Output the (X, Y) coordinate of the center of the cell containing the given text.  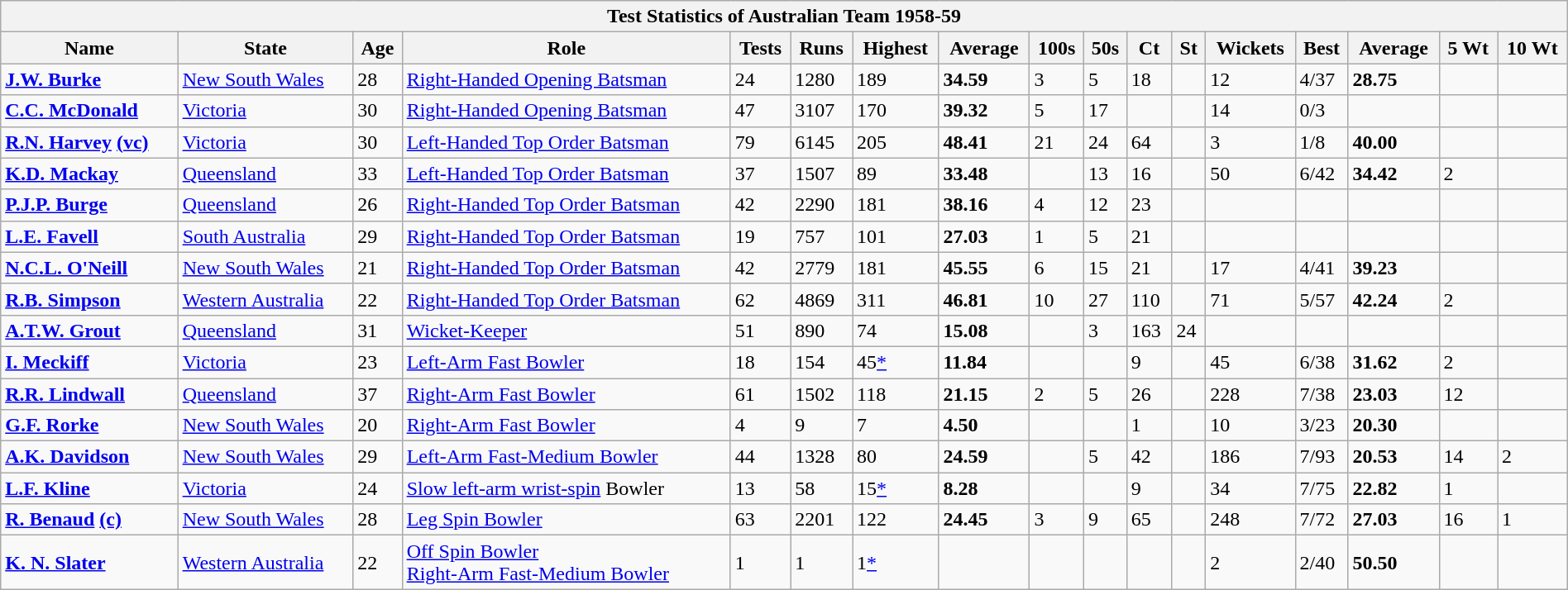
47 (760, 111)
Wickets (1250, 48)
248 (1250, 520)
Tests (760, 48)
64 (1150, 142)
L.F. Kline (89, 488)
1* (896, 562)
Test Statistics of Australian Team 1958-59 (784, 17)
163 (1150, 331)
38.16 (984, 205)
Leg Spin Bowler (566, 520)
89 (896, 174)
7/75 (1322, 488)
4/37 (1322, 79)
15 (1105, 268)
L.E. Favell (89, 236)
A.T.W. Grout (89, 331)
50s (1105, 48)
311 (896, 299)
Wicket-Keeper (566, 331)
63 (760, 520)
890 (822, 331)
7 (896, 426)
44 (760, 457)
170 (896, 111)
2/40 (1322, 562)
4869 (822, 299)
61 (760, 394)
Ct (1150, 48)
50.50 (1394, 562)
4.50 (984, 426)
205 (896, 142)
2779 (822, 268)
A.K. Davidson (89, 457)
15* (896, 488)
Highest (896, 48)
27 (1105, 299)
42.24 (1394, 299)
I. Meckiff (89, 362)
154 (822, 362)
7/93 (1322, 457)
C.C. McDonald (89, 111)
R. Benaud (c) (89, 520)
24.59 (984, 457)
P.J.P. Burge (89, 205)
Runs (822, 48)
45 (1250, 362)
4/41 (1322, 268)
22.82 (1394, 488)
K.D. Mackay (89, 174)
34.42 (1394, 174)
45.55 (984, 268)
39.32 (984, 111)
34 (1250, 488)
8.28 (984, 488)
6 (1057, 268)
33 (377, 174)
100s (1057, 48)
5 Wt (1468, 48)
2290 (822, 205)
3107 (822, 111)
46.81 (984, 299)
122 (896, 520)
Age (377, 48)
J.W. Burke (89, 79)
28.75 (1394, 79)
Name (89, 48)
Left-Arm Fast Bowler (566, 362)
R.R. Lindwall (89, 394)
110 (1150, 299)
1502 (822, 394)
48.41 (984, 142)
20 (377, 426)
R.B. Simpson (89, 299)
58 (822, 488)
33.48 (984, 174)
31 (377, 331)
7/38 (1322, 394)
19 (760, 236)
2201 (822, 520)
Best (1322, 48)
65 (1150, 520)
31.62 (1394, 362)
39.23 (1394, 268)
50 (1250, 174)
80 (896, 457)
R.N. Harvey (vc) (89, 142)
228 (1250, 394)
21.15 (984, 394)
Role (566, 48)
Slow left-arm wrist-spin Bowler (566, 488)
62 (760, 299)
34.59 (984, 79)
15.08 (984, 331)
20.53 (1394, 457)
45* (896, 362)
5/57 (1322, 299)
7/72 (1322, 520)
1328 (822, 457)
South Australia (265, 236)
1280 (822, 79)
3/23 (1322, 426)
79 (760, 142)
N.C.L. O'Neill (89, 268)
6/42 (1322, 174)
40.00 (1394, 142)
189 (896, 79)
23.03 (1394, 394)
1/8 (1322, 142)
101 (896, 236)
St (1189, 48)
20.30 (1394, 426)
71 (1250, 299)
6145 (822, 142)
G.F. Rorke (89, 426)
186 (1250, 457)
K. N. Slater (89, 562)
6/38 (1322, 362)
51 (760, 331)
24.45 (984, 520)
0/3 (1322, 111)
11.84 (984, 362)
74 (896, 331)
Left-Arm Fast-Medium Bowler (566, 457)
State (265, 48)
118 (896, 394)
Off Spin Bowler Right-Arm Fast-Medium Bowler (566, 562)
10 Wt (1533, 48)
757 (822, 236)
1507 (822, 174)
